From the cell containing the given text, extract its center point as (x, y) coordinate. 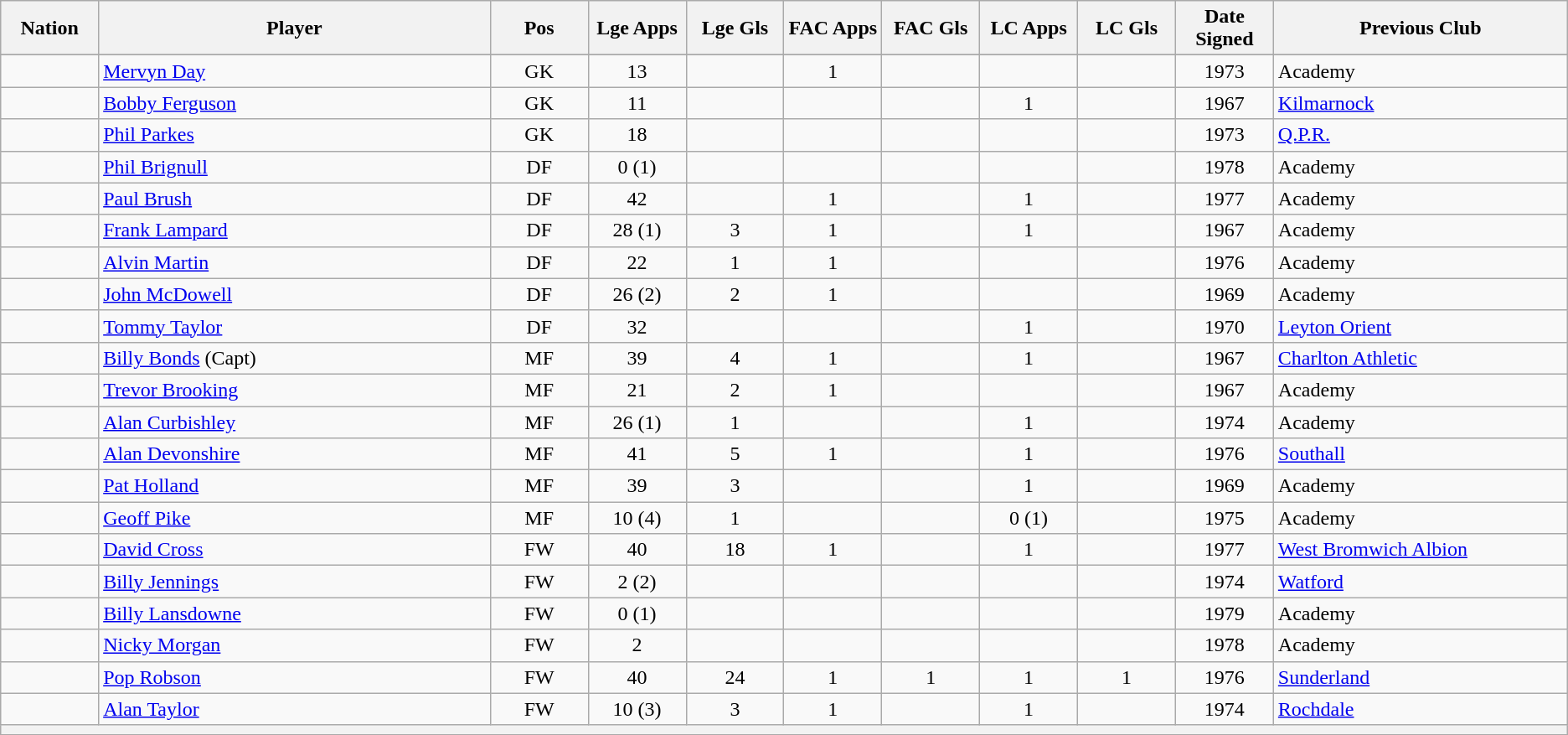
22 (637, 262)
David Cross (295, 550)
LC Gls (1127, 28)
Leyton Orient (1421, 326)
Alvin Martin (295, 262)
Billy Lansdowne (295, 613)
Frank Lampard (295, 230)
Bobby Ferguson (295, 103)
Pop Robson (295, 677)
1970 (1225, 326)
Watford (1421, 582)
Alan Taylor (295, 709)
Geoff Pike (295, 518)
21 (637, 390)
Rochdale (1421, 709)
32 (637, 326)
42 (637, 199)
10 (3) (637, 709)
Alan Curbishley (295, 422)
FAC Apps (833, 28)
28 (1) (637, 230)
Pos (539, 28)
Tommy Taylor (295, 326)
Nicky Morgan (295, 645)
11 (637, 103)
Lge Gls (735, 28)
Billy Bonds (Capt) (295, 358)
Kilmarnock (1421, 103)
26 (1) (637, 422)
13 (637, 71)
FAC Gls (931, 28)
10 (4) (637, 518)
1975 (1225, 518)
Date Signed (1225, 28)
Alan Devonshire (295, 454)
24 (735, 677)
Player (295, 28)
Lge Apps (637, 28)
Nation (50, 28)
Billy Jennings (295, 582)
41 (637, 454)
4 (735, 358)
Southall (1421, 454)
Sunderland (1421, 677)
Previous Club (1421, 28)
Trevor Brooking (295, 390)
5 (735, 454)
1979 (1225, 613)
Paul Brush (295, 199)
26 (2) (637, 294)
Charlton Athletic (1421, 358)
John McDowell (295, 294)
LC Apps (1029, 28)
2 (2) (637, 582)
Mervyn Day (295, 71)
Pat Holland (295, 486)
Phil Parkes (295, 135)
Phil Brignull (295, 167)
West Bromwich Albion (1421, 550)
Q.P.R. (1421, 135)
